Find where the given text appears and provide that cell's center as [x, y] coordinate. 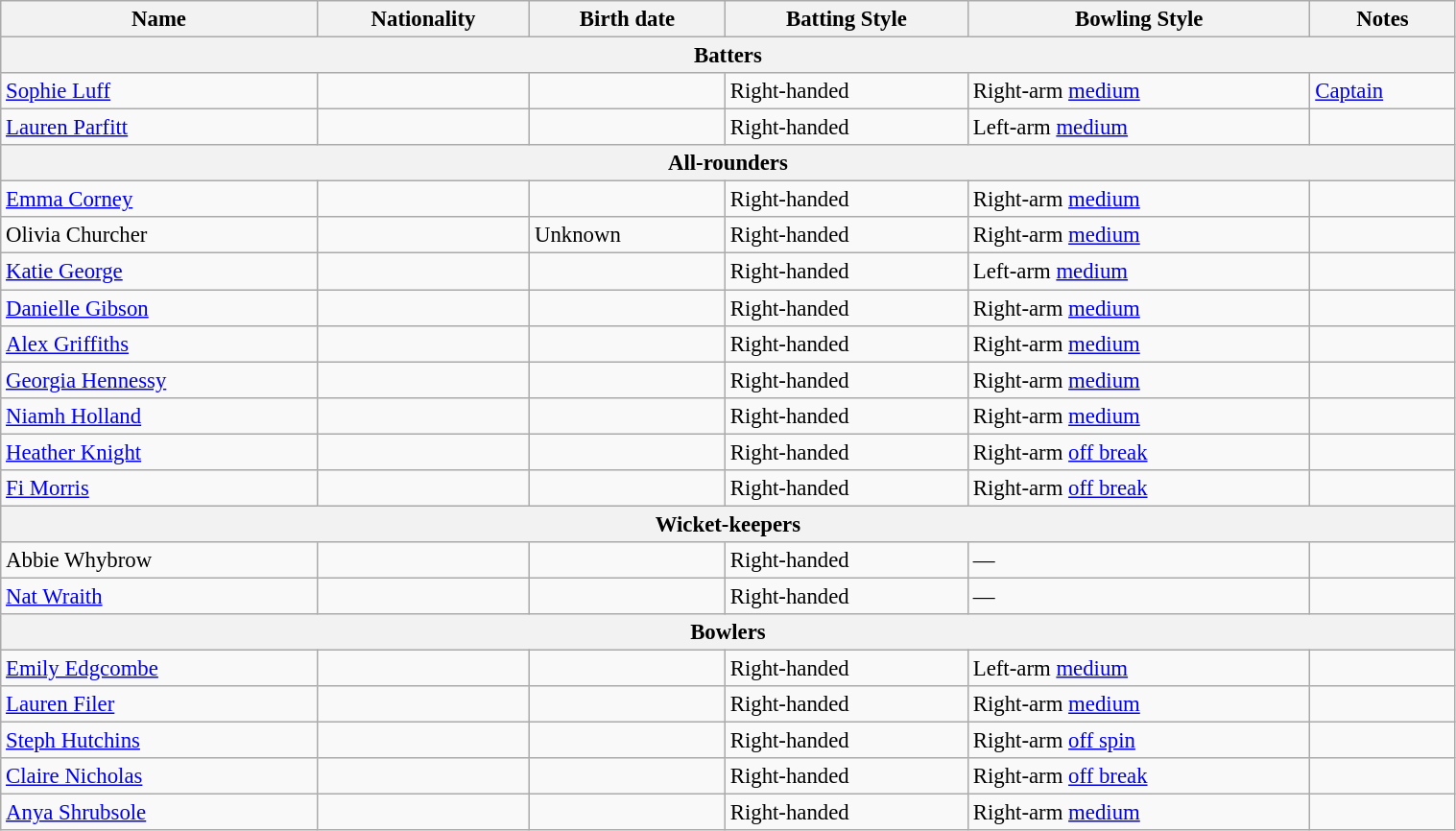
Fi Morris [159, 488]
Abbie Whybrow [159, 560]
Wicket-keepers [728, 524]
Steph Hutchins [159, 741]
Birth date [628, 19]
Sophie Luff [159, 91]
Unknown [628, 235]
Claire Nicholas [159, 776]
Captain [1382, 91]
Bowlers [728, 632]
Batting Style [847, 19]
Nationality [422, 19]
Lauren Filer [159, 704]
Danielle Gibson [159, 308]
Batters [728, 56]
Nat Wraith [159, 596]
Emily Edgcombe [159, 669]
Niamh Holland [159, 415]
Anya Shrubsole [159, 813]
Name [159, 19]
Heather Knight [159, 452]
All-rounders [728, 163]
Notes [1382, 19]
Katie George [159, 272]
Alex Griffiths [159, 344]
Georgia Hennessy [159, 380]
Lauren Parfitt [159, 128]
Emma Corney [159, 200]
Right-arm off spin [1138, 741]
Bowling Style [1138, 19]
Olivia Churcher [159, 235]
